Locate the cell with the specified text and output its [x, y] center coordinate. 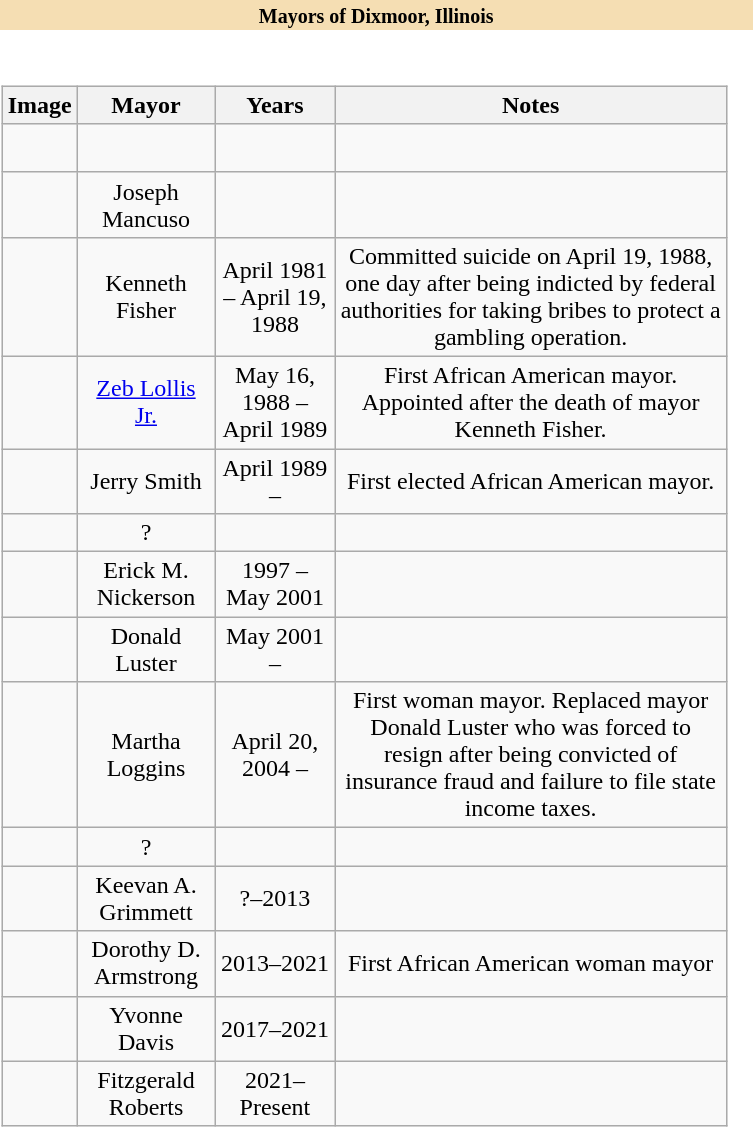
April 1989 – [275, 480]
2017–2021 [275, 1028]
Martha Loggins [146, 755]
Fitzgerald Roberts [146, 1094]
Notes [530, 105]
April 20, 2004 – [275, 755]
Yvonne Davis [146, 1028]
2013–2021 [275, 964]
April 1981 – April 19, 1988 [275, 296]
Years [275, 105]
1997 – May 2001 [275, 584]
2021–Present [275, 1094]
Kenneth Fisher [146, 296]
Dorothy D. Armstrong [146, 964]
Erick M. Nickerson [146, 584]
?–2013 [275, 898]
First African American mayor. Appointed after the death of mayor Kenneth Fisher. [530, 402]
Zeb Lollis Jr. [146, 402]
Mayor [146, 105]
Image [40, 105]
May 16, 1988 – April 1989 [275, 402]
First elected African American mayor. [530, 480]
May 2001 – [275, 650]
First African American woman mayor [530, 964]
Jerry Smith [146, 480]
Joseph Mancuso [146, 204]
Donald Luster [146, 650]
Mayors of Dixmoor, Illinois [376, 15]
Keevan A. Grimmett [146, 898]
Committed suicide on April 19, 1988, one day after being indicted by federal authorities for taking bribes to protect a gambling operation. [530, 296]
